Find where the given text appears and provide that cell's center as (X, Y) coordinate. 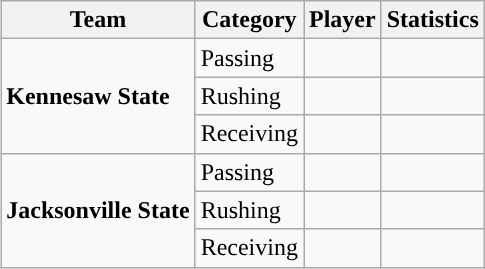
Jacksonville State (98, 210)
Team (98, 20)
Category (249, 20)
Statistics (432, 20)
Player (343, 20)
Kennesaw State (98, 96)
